Return the [x, y] coordinate for the center point of the cell that contains the specified text.  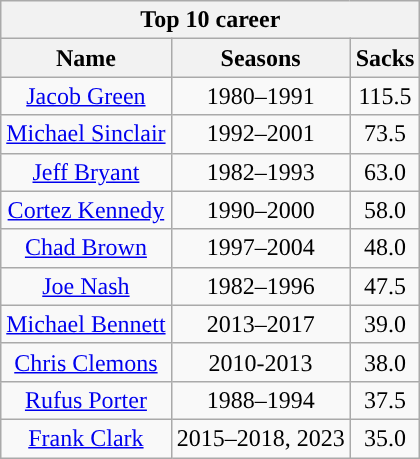
73.5 [385, 134]
47.5 [385, 286]
Jeff Bryant [86, 172]
Jacob Green [86, 96]
2015–2018, 2023 [260, 438]
Top 10 career [210, 20]
Michael Bennett [86, 324]
1980–1991 [260, 96]
35.0 [385, 438]
Chad Brown [86, 248]
37.5 [385, 400]
2013–2017 [260, 324]
Sacks [385, 58]
1992–2001 [260, 134]
63.0 [385, 172]
Name [86, 58]
1982–1993 [260, 172]
Cortez Kennedy [86, 210]
1988–1994 [260, 400]
Joe Nash [86, 286]
Michael Sinclair [86, 134]
Frank Clark [86, 438]
1990–2000 [260, 210]
2010-2013 [260, 362]
58.0 [385, 210]
1982–1996 [260, 286]
Rufus Porter [86, 400]
Seasons [260, 58]
115.5 [385, 96]
39.0 [385, 324]
38.0 [385, 362]
48.0 [385, 248]
1997–2004 [260, 248]
Chris Clemons [86, 362]
